Identify which cell holds the provided text, then report its (x, y) central coordinate. 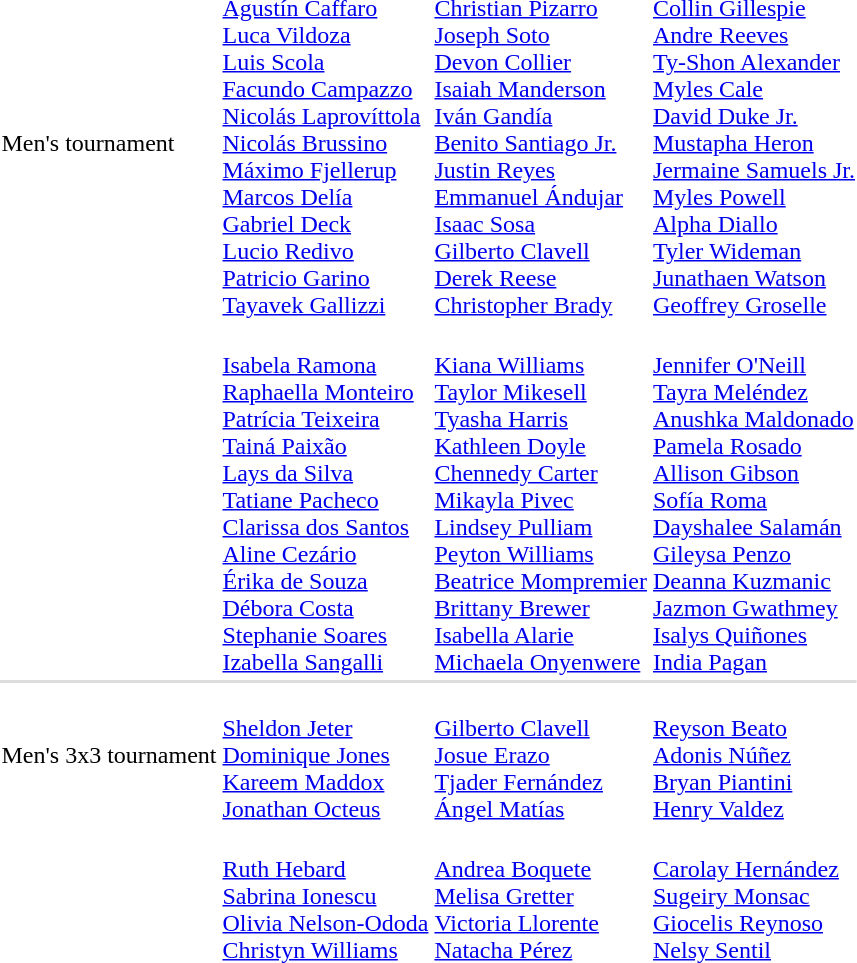
Reyson BeatoAdonis NúñezBryan PiantiniHenry Valdez (754, 755)
Gilberto ClavellJosue ErazoTjader FernándezÁngel Matías (541, 755)
Men's 3x3 tournament (109, 755)
Sheldon JeterDominique JonesKareem MaddoxJonathan Octeus (326, 755)
